Scan for the cell matching the given text and deliver its [x, y] coordinate at center. 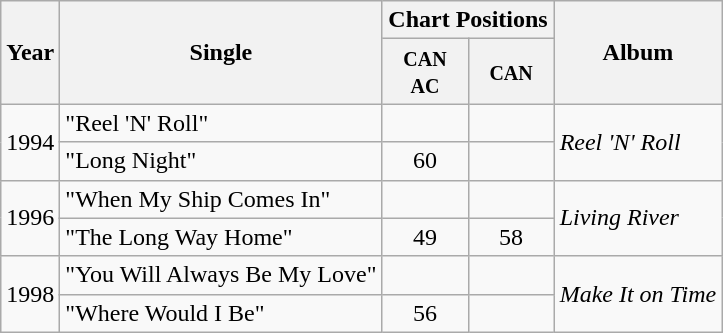
CAN AC [425, 72]
60 [425, 161]
1994 [30, 142]
Living River [638, 218]
"Reel 'N' Roll" [221, 123]
"Long Night" [221, 161]
Chart Positions [468, 20]
Album [638, 52]
"The Long Way Home" [221, 237]
49 [425, 237]
Make It on Time [638, 294]
1996 [30, 218]
1998 [30, 294]
Year [30, 52]
Reel 'N' Roll [638, 142]
CAN [511, 72]
"You Will Always Be My Love" [221, 275]
58 [511, 237]
"Where Would I Be" [221, 313]
Single [221, 52]
56 [425, 313]
"When My Ship Comes In" [221, 199]
